Return [X, Y] of the center of cell containing provided text 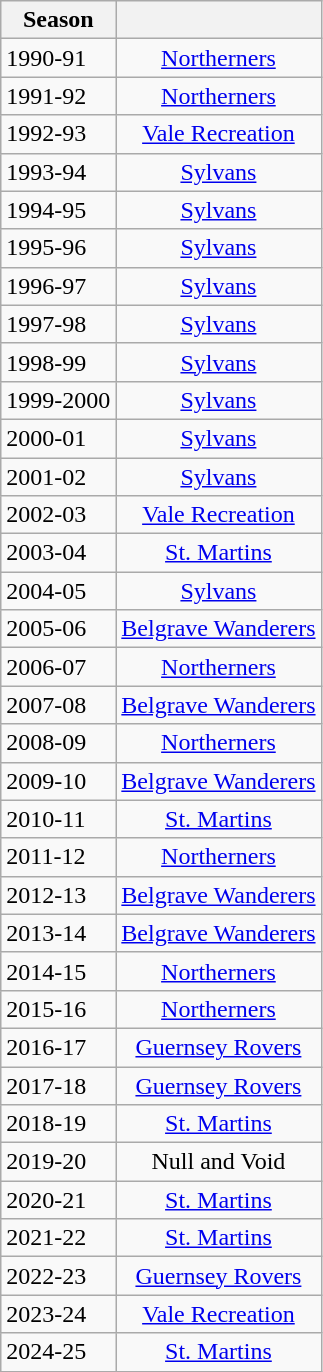
2003-04 [58, 553]
1999-2000 [58, 400]
2022-23 [58, 1276]
1996-97 [58, 286]
1994-95 [58, 210]
2010-11 [58, 819]
2014-15 [58, 971]
Null and Void [218, 1162]
2023-24 [58, 1314]
1998-99 [58, 362]
2006-07 [58, 667]
2017-18 [58, 1085]
2002-03 [58, 515]
Season [58, 20]
2007-08 [58, 705]
1995-96 [58, 248]
2012-13 [58, 895]
2019-20 [58, 1162]
2004-05 [58, 591]
2016-17 [58, 1047]
2008-09 [58, 743]
2013-14 [58, 933]
2009-10 [58, 781]
1992-93 [58, 134]
1990-91 [58, 58]
2011-12 [58, 857]
2000-01 [58, 438]
2005-06 [58, 629]
2015-16 [58, 1009]
1997-98 [58, 324]
2001-02 [58, 477]
1993-94 [58, 172]
2021-22 [58, 1238]
2018-19 [58, 1124]
2020-21 [58, 1200]
1991-92 [58, 96]
2024-25 [58, 1352]
